From the cell containing the given text, extract its center point as (X, Y) coordinate. 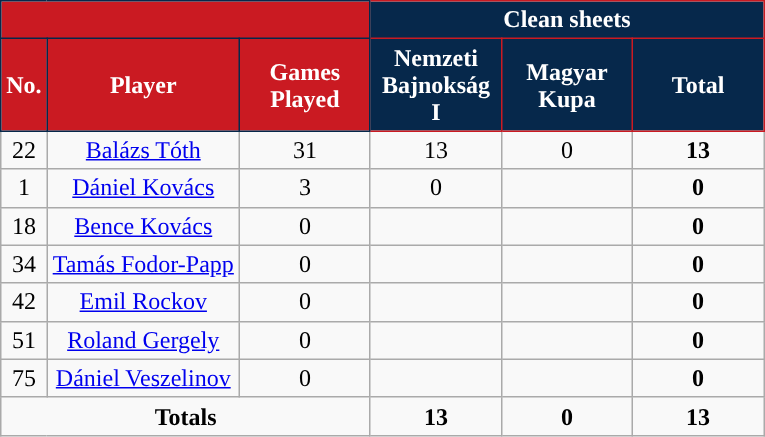
Clean sheets (566, 20)
75 (24, 378)
51 (24, 340)
Total (698, 85)
Balázs Tóth (143, 150)
Dániel Kovács (143, 188)
34 (24, 264)
Dániel Veszelinov (143, 378)
Magyar Kupa (566, 85)
Bence Kovács (143, 226)
Games Played (304, 85)
Roland Gergely (143, 340)
Tamás Fodor-Papp (143, 264)
Nemzeti Bajnokság I (436, 85)
18 (24, 226)
Player (143, 85)
No. (24, 85)
42 (24, 302)
Totals (186, 416)
Emil Rockov (143, 302)
1 (24, 188)
3 (304, 188)
31 (304, 150)
22 (24, 150)
